Locate the cell with the specified text and output its (x, y) center coordinate. 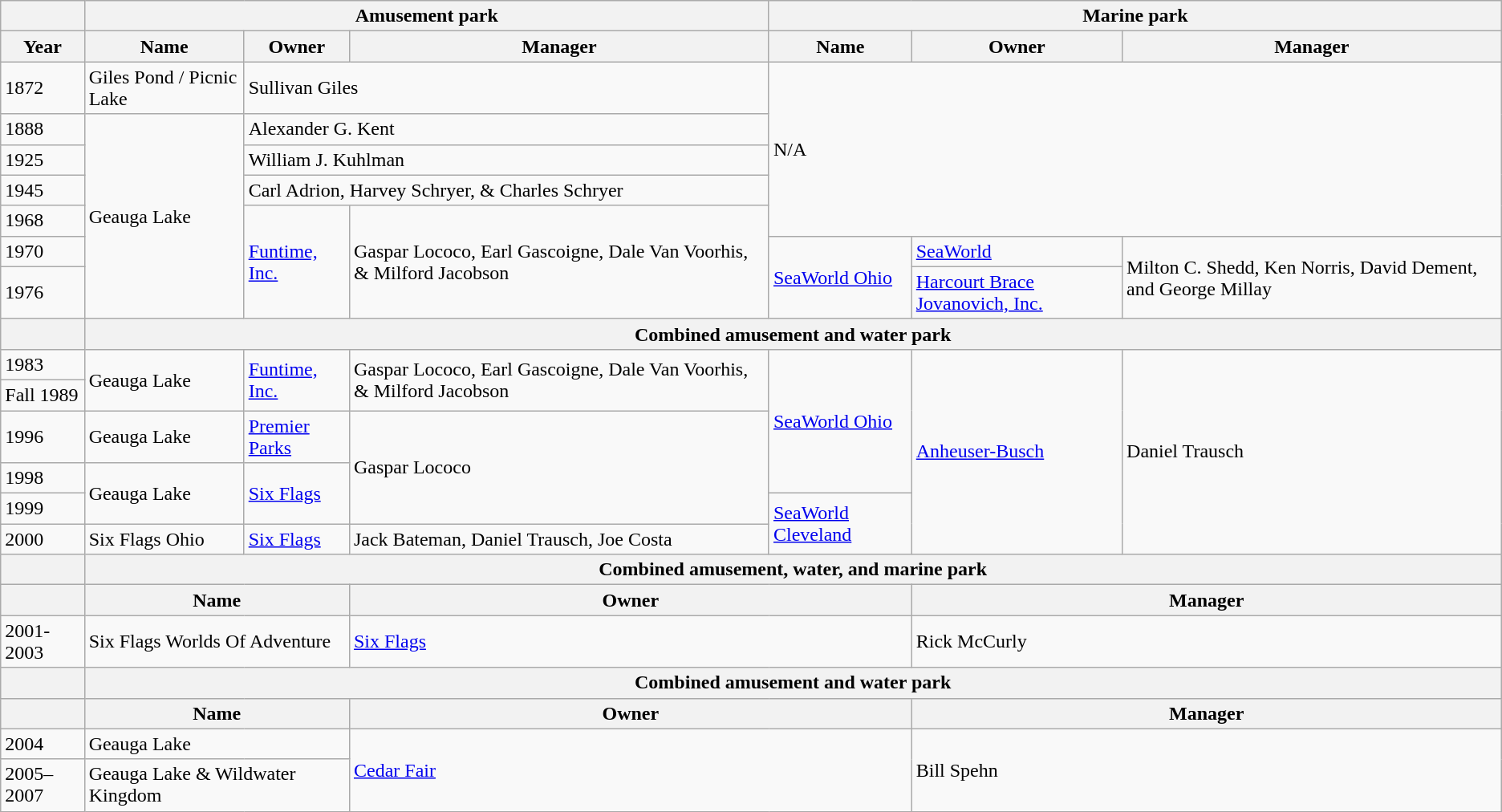
Combined amusement, water, and marine park (793, 570)
Marine park (1135, 16)
Year (43, 47)
Amusement park (427, 16)
1976 (43, 292)
1872 (43, 88)
N/A (1135, 149)
Six Flags Worlds Of Adventure (217, 642)
Giles Pond / Picnic Lake (164, 88)
Six Flags Ohio (164, 539)
1998 (43, 478)
2000 (43, 539)
Geauga Lake & Wildwater Kingdom (217, 785)
Premier Parks (297, 436)
Jack Bateman, Daniel Trausch, Joe Costa (558, 539)
SeaWorld (1017, 251)
2005–2007 (43, 785)
Gaspar Lococo (558, 467)
1999 (43, 509)
Anheuser-Busch (1017, 451)
2001-2003 (43, 642)
Cedar Fair (631, 770)
SeaWorld Cleveland (840, 524)
Alexander G. Kent (506, 129)
1925 (43, 160)
Harcourt Brace Jovanovich, Inc. (1017, 292)
Daniel Trausch (1313, 451)
2004 (43, 744)
1983 (43, 364)
1888 (43, 129)
Rick McCurly (1207, 642)
William J. Kuhlman (506, 160)
Milton C. Shedd, Ken Norris, David Dement, and George Millay (1313, 278)
Fall 1989 (43, 395)
Bill Spehn (1207, 770)
1970 (43, 251)
Carl Adrion, Harvey Schryer, & Charles Schryer (506, 190)
1945 (43, 190)
Sullivan Giles (506, 88)
1996 (43, 436)
1968 (43, 221)
